Determine the (X, Y) coordinate at the center of the cell enclosing the given text.  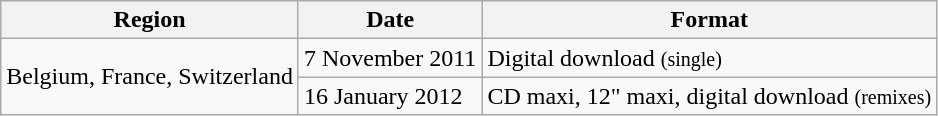
Format (710, 20)
16 January 2012 (390, 96)
CD maxi, 12" maxi, digital download (remixes) (710, 96)
Date (390, 20)
Region (150, 20)
Digital download (single) (710, 58)
Belgium, France, Switzerland (150, 77)
7 November 2011 (390, 58)
